For the text-containing cell, return its midpoint in [X, Y] coordinate format. 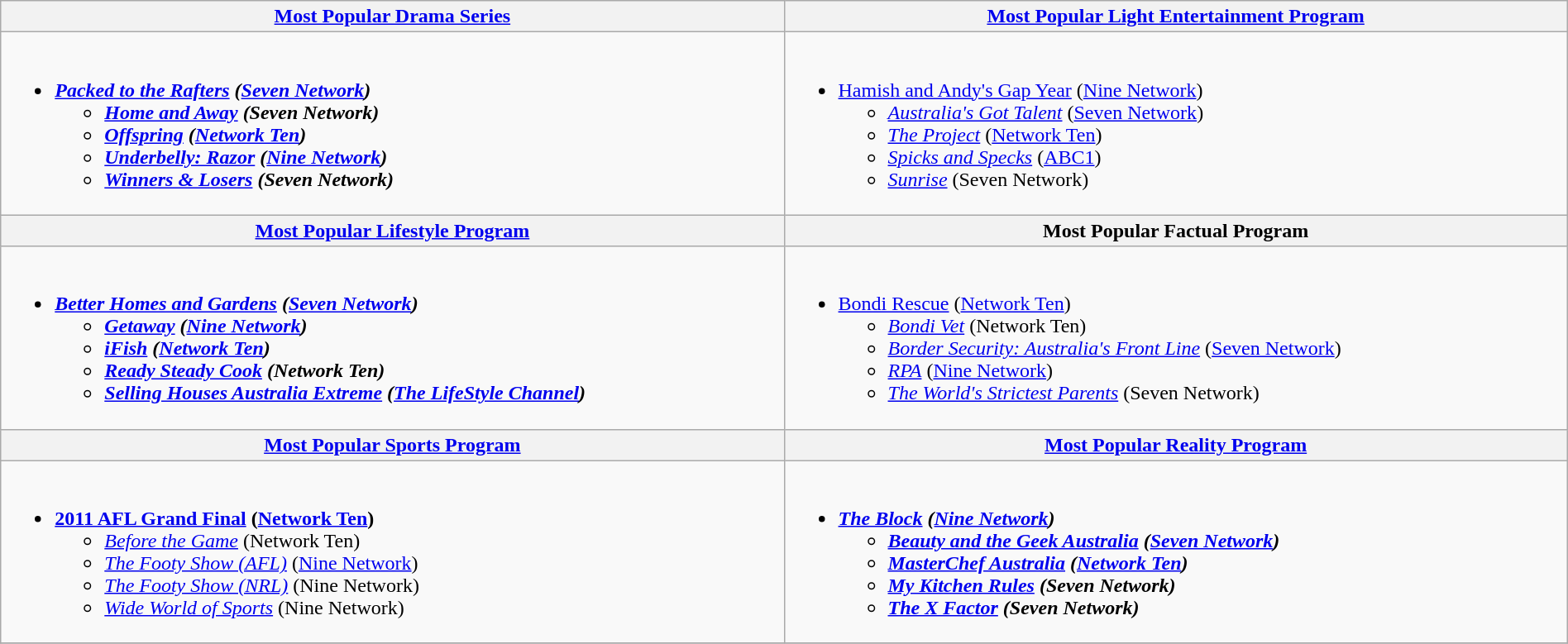
Most Popular Light Entertainment Program [1176, 17]
Most Popular Drama Series [392, 17]
Most Popular Reality Program [1176, 445]
Most Popular Sports Program [392, 445]
Most Popular Factual Program [1176, 231]
Most Popular Lifestyle Program [392, 231]
